Return (x, y) of the center of cell containing provided text 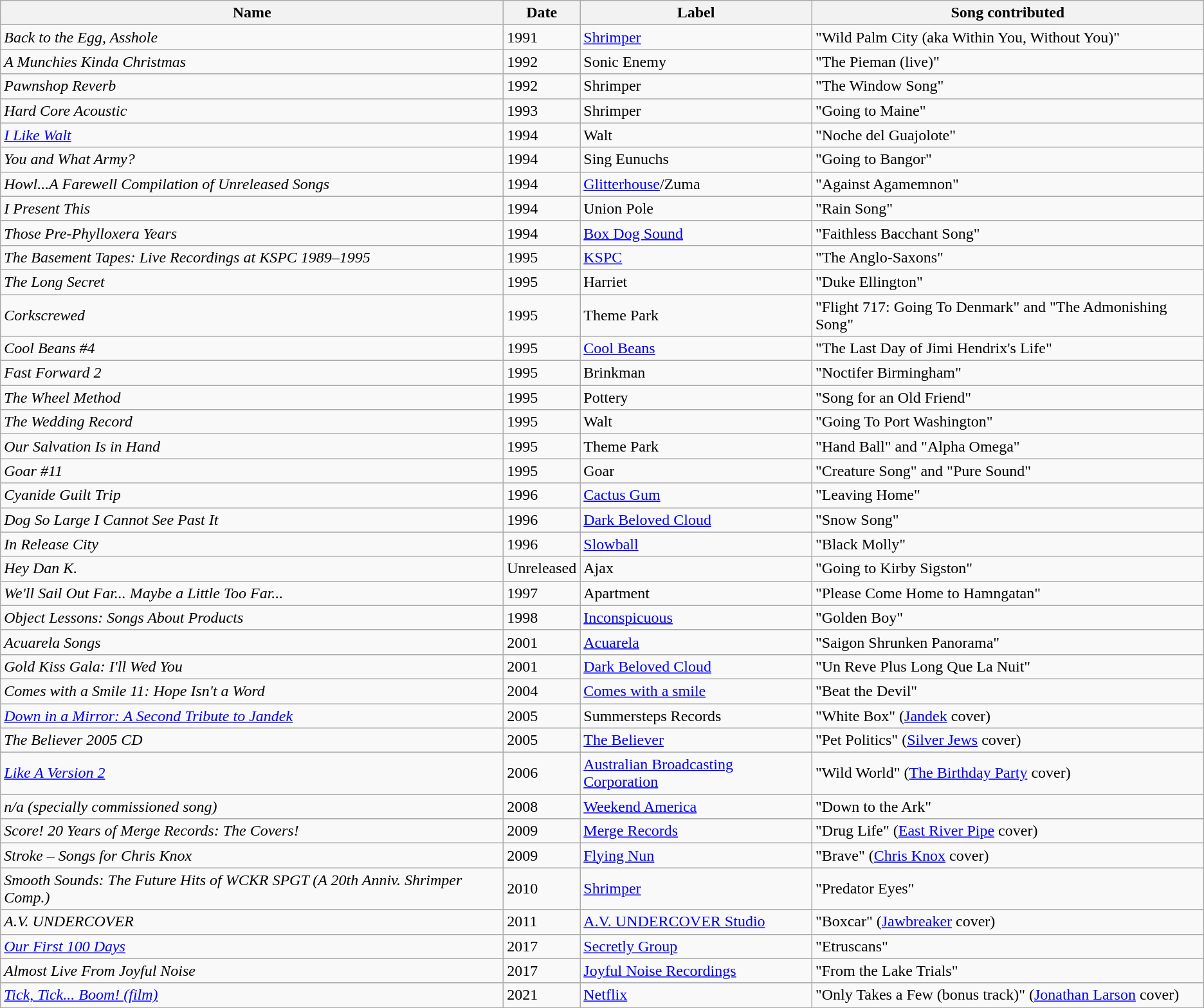
"Please Come Home to Hamngatan" (1007, 593)
"Saigon Shrunken Panorama" (1007, 642)
"The Anglo-Saxons" (1007, 257)
Secretly Group (696, 946)
"Creature Song" and "Pure Sound" (1007, 471)
"Down to the Ark" (1007, 807)
Corkscrewed (252, 315)
I Like Walt (252, 135)
Summersteps Records (696, 716)
"Going To Port Washington" (1007, 422)
2010 (542, 889)
"Only Takes a Few (bonus track)" (Jonathan Larson cover) (1007, 995)
Sing Eunuchs (696, 160)
"Predator Eyes" (1007, 889)
"Flight 717: Going To Denmark" and "The Admonishing Song" (1007, 315)
"Song for an Old Friend" (1007, 398)
Down in a Mirror: A Second Tribute to Jandek (252, 716)
Box Dog Sound (696, 233)
2008 (542, 807)
1993 (542, 111)
KSPC (696, 257)
Ajax (696, 569)
Hard Core Acoustic (252, 111)
A.V. UNDERCOVER Studio (696, 922)
"Brave" (Chris Knox cover) (1007, 856)
Dog So Large I Cannot See Past It (252, 520)
2011 (542, 922)
Unreleased (542, 569)
"White Box" (Jandek cover) (1007, 716)
"Rain Song" (1007, 208)
Goar (696, 471)
Comes with a Smile 11: Hope Isn't a Word (252, 691)
Goar #11 (252, 471)
"The Last Day of Jimi Hendrix's Life" (1007, 349)
"Boxcar" (Jawbreaker cover) (1007, 922)
"The Pieman (live)" (1007, 62)
"Pet Politics" (Silver Jews cover) (1007, 740)
2021 (542, 995)
Australian Broadcasting Corporation (696, 773)
"From the Lake Trials" (1007, 971)
Those Pre-Phylloxera Years (252, 233)
"Wild Palm City (aka Within You, Without You)" (1007, 37)
"Drug Life" (East River Pipe cover) (1007, 831)
Label (696, 13)
Weekend America (696, 807)
"Faithless Bacchant Song" (1007, 233)
The Long Secret (252, 282)
"Duke Ellington" (1007, 282)
Cactus Gum (696, 495)
Sonic Enemy (696, 62)
Cool Beans #4 (252, 349)
Inconspicuous (696, 618)
Glitterhouse/Zuma (696, 184)
Score! 20 Years of Merge Records: The Covers! (252, 831)
"Wild World" (The Birthday Party cover) (1007, 773)
Slowball (696, 544)
"Golden Boy" (1007, 618)
Pawnshop Reverb (252, 86)
Song contributed (1007, 13)
n/a (specially commissioned song) (252, 807)
"Hand Ball" and "Alpha Omega" (1007, 446)
Like A Version 2 (252, 773)
Apartment (696, 593)
You and What Army? (252, 160)
The Wedding Record (252, 422)
"Leaving Home" (1007, 495)
"Going to Kirby Sigston" (1007, 569)
Smooth Sounds: The Future Hits of WCKR SPGT (A 20th Anniv. Shrimper Comp.) (252, 889)
"The Window Song" (1007, 86)
1998 (542, 618)
"Black Molly" (1007, 544)
Hey Dan K. (252, 569)
Netflix (696, 995)
"Etruscans" (1007, 946)
Merge Records (696, 831)
The Wheel Method (252, 398)
Our Salvation Is in Hand (252, 446)
"Against Agamemnon" (1007, 184)
Howl...A Farewell Compilation of Unreleased Songs (252, 184)
The Believer (696, 740)
"Beat the Devil" (1007, 691)
2006 (542, 773)
"Going to Maine" (1007, 111)
Union Pole (696, 208)
Our First 100 Days (252, 946)
Date (542, 13)
1991 (542, 37)
"Un Reve Plus Long Que La Nuit" (1007, 666)
Pottery (696, 398)
Acuarela (696, 642)
Brinkman (696, 373)
Almost Live From Joyful Noise (252, 971)
Gold Kiss Gala: I'll Wed You (252, 666)
Object Lessons: Songs About Products (252, 618)
Name (252, 13)
1997 (542, 593)
I Present This (252, 208)
Harriet (696, 282)
Joyful Noise Recordings (696, 971)
"Noctifer Birmingham" (1007, 373)
"Going to Bangor" (1007, 160)
Acuarela Songs (252, 642)
2004 (542, 691)
"Snow Song" (1007, 520)
Stroke – Songs for Chris Knox (252, 856)
A.V. UNDERCOVER (252, 922)
The Believer 2005 CD (252, 740)
Comes with a smile (696, 691)
"Noche del Guajolote" (1007, 135)
Fast Forward 2 (252, 373)
In Release City (252, 544)
Cool Beans (696, 349)
Tick, Tick... Boom! (film) (252, 995)
Flying Nun (696, 856)
Cyanide Guilt Trip (252, 495)
Back to the Egg, Asshole (252, 37)
A Munchies Kinda Christmas (252, 62)
The Basement Tapes: Live Recordings at KSPC 1989–1995 (252, 257)
We'll Sail Out Far... Maybe a Little Too Far... (252, 593)
